Provide the (X, Y) coordinate of the cell's center where the given text is located.  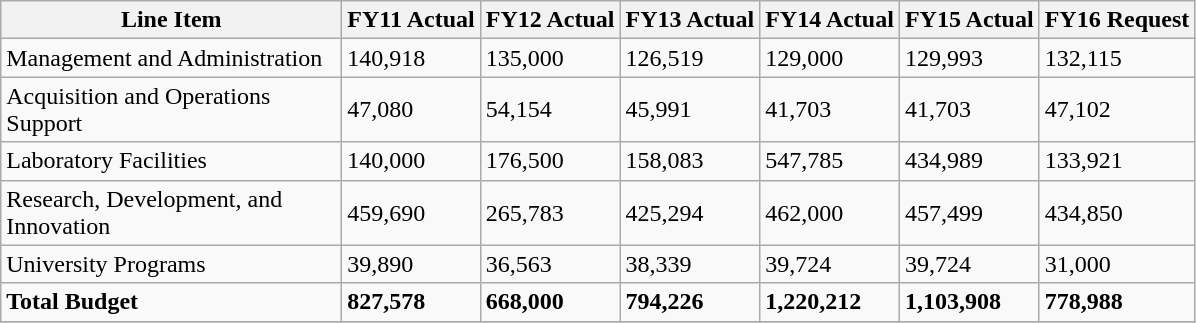
38,339 (690, 264)
462,000 (830, 212)
133,921 (1117, 161)
668,000 (550, 302)
140,000 (411, 161)
434,989 (969, 161)
778,988 (1117, 302)
Research, Development, and Innovation (172, 212)
158,083 (690, 161)
University Programs (172, 264)
1,103,908 (969, 302)
Management and Administration (172, 58)
827,578 (411, 302)
36,563 (550, 264)
47,080 (411, 110)
FY13 Actual (690, 20)
FY16 Request (1117, 20)
794,226 (690, 302)
Line Item (172, 20)
140,918 (411, 58)
FY12 Actual (550, 20)
FY11 Actual (411, 20)
Laboratory Facilities (172, 161)
132,115 (1117, 58)
54,154 (550, 110)
265,783 (550, 212)
547,785 (830, 161)
129,993 (969, 58)
FY15 Actual (969, 20)
39,890 (411, 264)
126,519 (690, 58)
457,499 (969, 212)
Acquisition and Operations Support (172, 110)
129,000 (830, 58)
1,220,212 (830, 302)
434,850 (1117, 212)
135,000 (550, 58)
45,991 (690, 110)
425,294 (690, 212)
47,102 (1117, 110)
FY14 Actual (830, 20)
459,690 (411, 212)
Total Budget (172, 302)
31,000 (1117, 264)
176,500 (550, 161)
